From the cell containing the given text, extract its center point as [X, Y] coordinate. 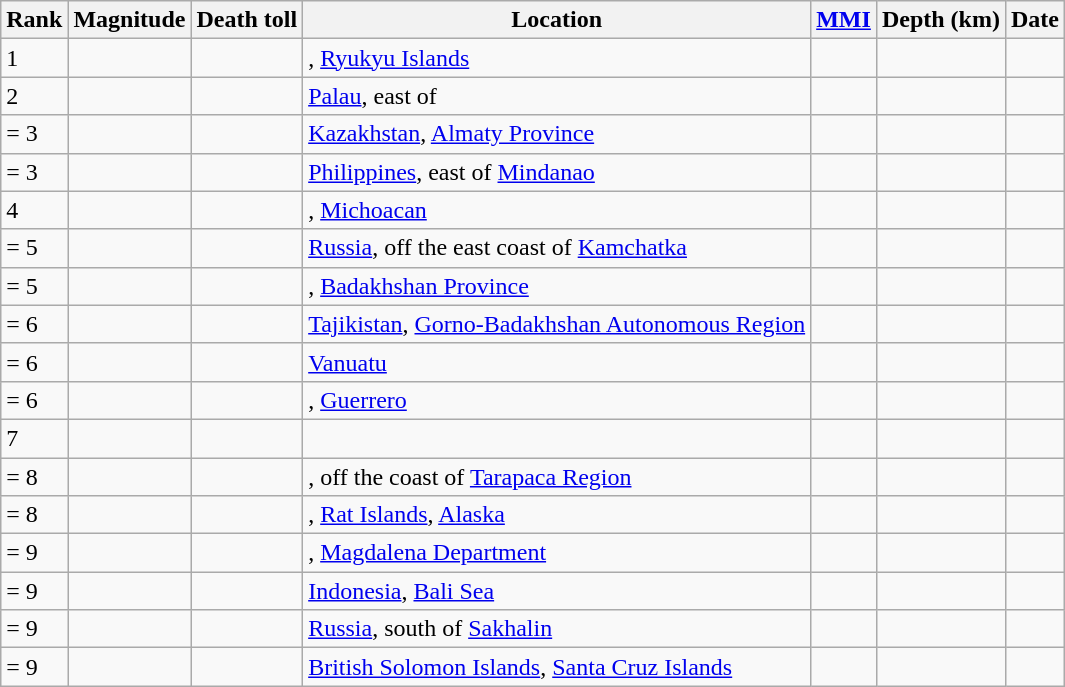
, Guerrero [557, 400]
Palau, east of [557, 96]
Tajikistan, Gorno-Badakhshan Autonomous Region [557, 324]
, off the coast of Tarapaca Region [557, 477]
Philippines, east of Mindanao [557, 172]
MMI [844, 20]
, Ryukyu Islands [557, 58]
Russia, off the east coast of Kamchatka [557, 248]
Russia, south of Sakhalin [557, 629]
, Magdalena Department [557, 553]
British Solomon Islands, Santa Cruz Islands [557, 667]
4 [34, 210]
Depth (km) [940, 20]
, Badakhshan Province [557, 286]
Death toll [247, 20]
7 [34, 438]
Indonesia, Bali Sea [557, 591]
Vanuatu [557, 362]
Date [1034, 20]
Location [557, 20]
, Rat Islands, Alaska [557, 515]
Magnitude [130, 20]
Rank [34, 20]
1 [34, 58]
Kazakhstan, Almaty Province [557, 134]
2 [34, 96]
, Michoacan [557, 210]
